Find where the given text appears and provide that cell's center as (x, y) coordinate. 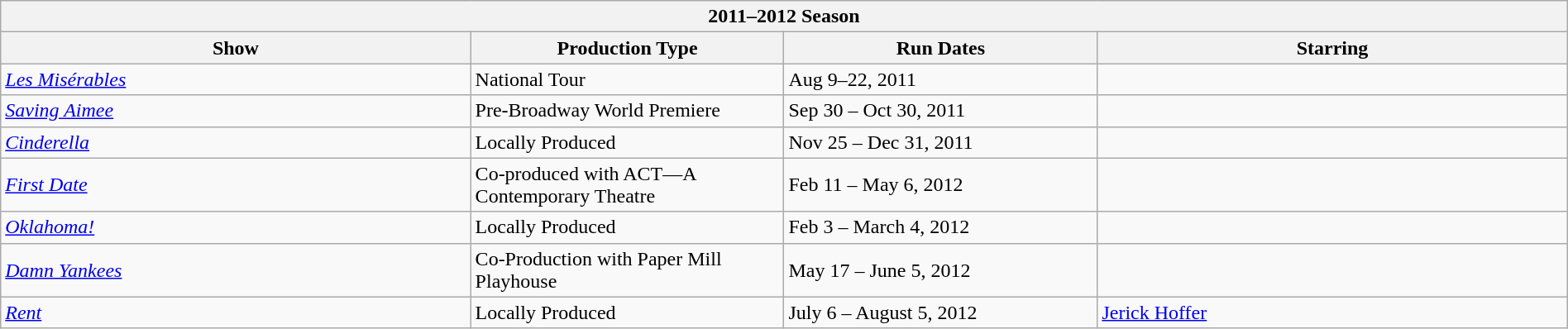
Co-Production with Paper Mill Playhouse (627, 269)
Nov 25 – Dec 31, 2011 (941, 142)
May 17 – June 5, 2012 (941, 269)
National Tour (627, 79)
Aug 9–22, 2011 (941, 79)
Oklahoma! (236, 227)
Feb 3 – March 4, 2012 (941, 227)
Damn Yankees (236, 269)
Feb 11 – May 6, 2012 (941, 185)
Pre-Broadway World Premiere (627, 111)
Jerick Hoffer (1332, 312)
2011–2012 Season (784, 17)
Les Misérables (236, 79)
First Date (236, 185)
Cinderella (236, 142)
July 6 – August 5, 2012 (941, 312)
Production Type (627, 48)
Starring (1332, 48)
Co-produced with ACT—A Contemporary Theatre (627, 185)
Sep 30 – Oct 30, 2011 (941, 111)
Rent (236, 312)
Saving Aimee (236, 111)
Run Dates (941, 48)
Show (236, 48)
